Identify which cell holds the provided text, then report its (X, Y) central coordinate. 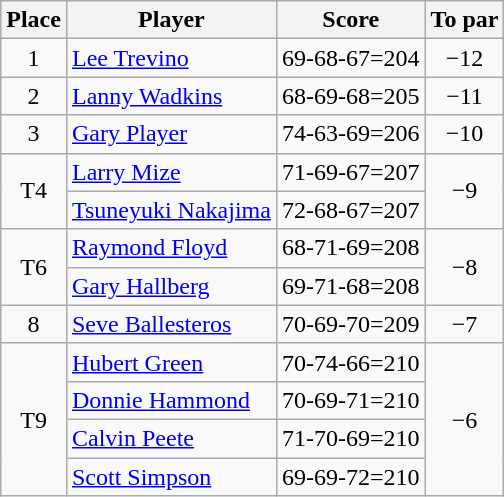
T4 (34, 191)
Donnie Hammond (171, 400)
Larry Mize (171, 172)
−8 (464, 267)
74-63-69=206 (350, 134)
Hubert Green (171, 362)
T9 (34, 419)
69-71-68=208 (350, 286)
Seve Ballesteros (171, 324)
Gary Hallberg (171, 286)
70-69-70=209 (350, 324)
Gary Player (171, 134)
Place (34, 20)
69-68-67=204 (350, 58)
70-69-71=210 (350, 400)
71-69-67=207 (350, 172)
2 (34, 96)
Player (171, 20)
Raymond Floyd (171, 248)
3 (34, 134)
8 (34, 324)
70-74-66=210 (350, 362)
Tsuneyuki Nakajima (171, 210)
−11 (464, 96)
1 (34, 58)
T6 (34, 267)
Scott Simpson (171, 477)
Lee Trevino (171, 58)
68-69-68=205 (350, 96)
71-70-69=210 (350, 438)
68-71-69=208 (350, 248)
−10 (464, 134)
−12 (464, 58)
−7 (464, 324)
−6 (464, 419)
72-68-67=207 (350, 210)
Score (350, 20)
To par (464, 20)
Calvin Peete (171, 438)
−9 (464, 191)
Lanny Wadkins (171, 96)
69-69-72=210 (350, 477)
